Pinpoint the cell where the given text exists, returning its (x, y) midpoint coordinate. 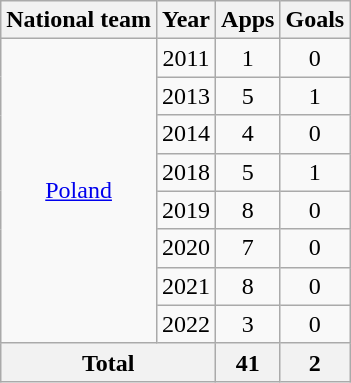
2020 (186, 248)
2013 (186, 96)
Total (108, 362)
National team (79, 20)
Goals (315, 20)
41 (248, 362)
Apps (248, 20)
2 (315, 362)
4 (248, 134)
Poland (79, 191)
2021 (186, 286)
7 (248, 248)
2014 (186, 134)
2022 (186, 324)
3 (248, 324)
Year (186, 20)
2018 (186, 172)
2019 (186, 210)
2011 (186, 58)
